Determine the (X, Y) coordinate at the center of the cell enclosing the given text.  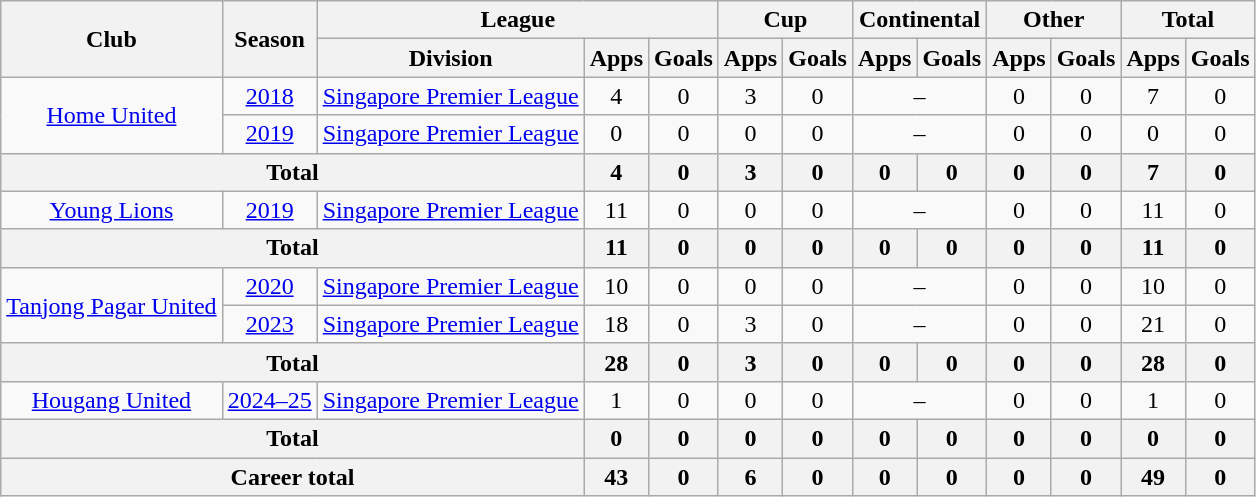
Home United (112, 115)
49 (1153, 477)
Cup (785, 20)
2020 (270, 286)
Young Lions (112, 210)
6 (750, 477)
League (518, 20)
Other (1054, 20)
18 (616, 324)
Hougang United (112, 400)
Division (450, 58)
Season (270, 39)
43 (616, 477)
Tanjong Pagar United (112, 305)
2018 (270, 96)
Club (112, 39)
Career total (292, 477)
21 (1153, 324)
Continental (919, 20)
2024–25 (270, 400)
2023 (270, 324)
